Output the (X, Y) coordinate of the center of the cell containing the given text.  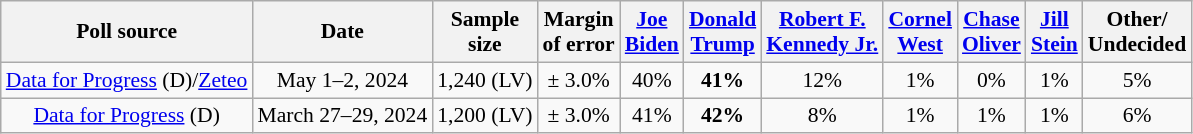
Other/Undecided (1137, 32)
CornelWest (920, 32)
March 27–29, 2024 (342, 116)
6% (1137, 116)
Robert F.Kennedy Jr. (822, 32)
5% (1137, 80)
JoeBiden (652, 32)
1,240 (LV) (484, 80)
Date (342, 32)
12% (822, 80)
Marginof error (579, 32)
ChaseOliver (992, 32)
Data for Progress (D) (127, 116)
May 1–2, 2024 (342, 80)
JillStein (1054, 32)
Data for Progress (D)/Zeteo (127, 80)
Poll source (127, 32)
42% (722, 116)
Samplesize (484, 32)
DonaldTrump (722, 32)
8% (822, 116)
0% (992, 80)
1,200 (LV) (484, 116)
40% (652, 80)
